Search for the cell housing the specified text and yield its (X, Y) center coordinate. 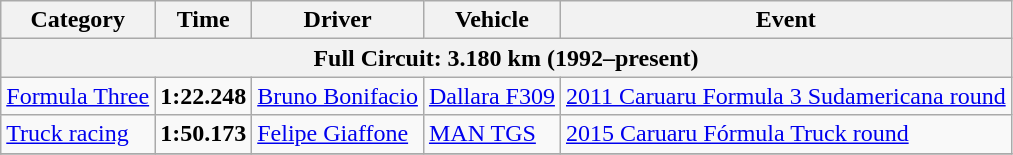
Category (78, 20)
Truck racing (78, 134)
Dallara F309 (492, 96)
1:50.173 (204, 134)
Full Circuit: 3.180 km (1992–present) (506, 58)
Vehicle (492, 20)
Formula Three (78, 96)
2015 Caruaru Fórmula Truck round (786, 134)
Felipe Giaffone (338, 134)
MAN TGS (492, 134)
2011 Caruaru Formula 3 Sudamericana round (786, 96)
1:22.248 (204, 96)
Bruno Bonifacio (338, 96)
Driver (338, 20)
Event (786, 20)
Time (204, 20)
